Pinpoint the cell where the given text exists, returning its [x, y] midpoint coordinate. 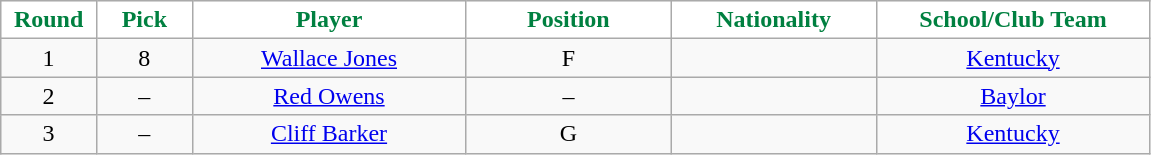
Cliff Barker [329, 134]
Nationality [774, 20]
Pick [144, 20]
Red Owens [329, 96]
8 [144, 58]
1 [49, 58]
Player [329, 20]
2 [49, 96]
School/Club Team [1013, 20]
Position [568, 20]
G [568, 134]
Wallace Jones [329, 58]
Baylor [1013, 96]
3 [49, 134]
Round [49, 20]
F [568, 58]
